From the cell containing the given text, extract its center point as (X, Y) coordinate. 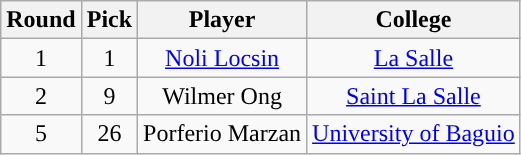
Round (41, 20)
College (414, 20)
Saint La Salle (414, 96)
Pick (109, 20)
26 (109, 134)
Wilmer Ong (222, 96)
Porferio Marzan (222, 134)
Noli Locsin (222, 58)
University of Baguio (414, 134)
5 (41, 134)
La Salle (414, 58)
2 (41, 96)
Player (222, 20)
9 (109, 96)
